Capture the cell that displays the provided text and extract its (x, y) central coordinate. 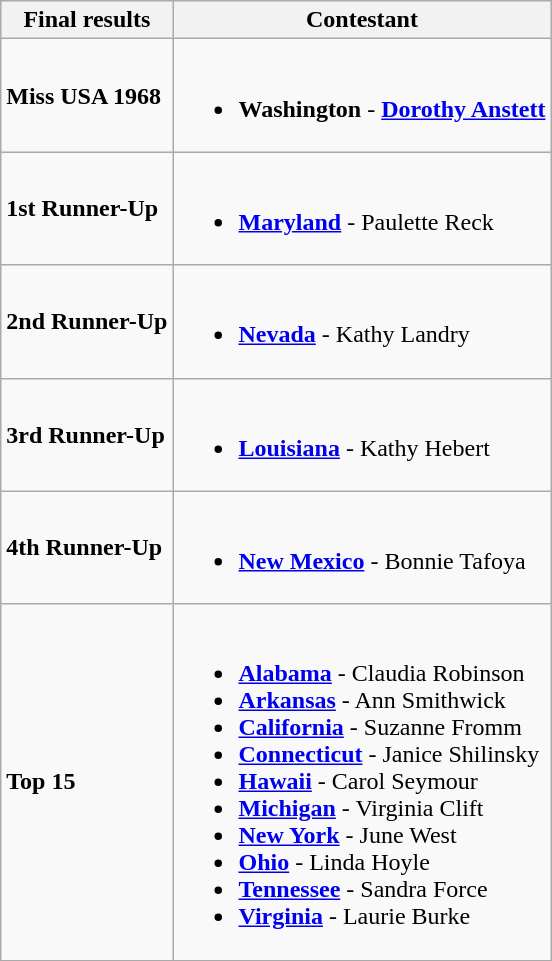
3rd Runner-Up (87, 434)
Miss USA 1968 (87, 96)
4th Runner-Up (87, 548)
Nevada - Kathy Landry (362, 322)
Washington - Dorothy Anstett (362, 96)
Contestant (362, 20)
2nd Runner-Up (87, 322)
1st Runner-Up (87, 208)
Louisiana - Kathy Hebert (362, 434)
New Mexico - Bonnie Tafoya (362, 548)
Top 15 (87, 782)
Maryland - Paulette Reck (362, 208)
Final results (87, 20)
